Find where the given text appears and provide that cell's center as (X, Y) coordinate. 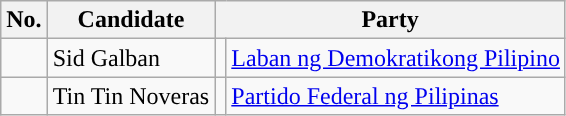
Tin Tin Noveras (131, 96)
Partido Federal ng Pilipinas (396, 96)
Sid Galban (131, 58)
Laban ng Demokratikong Pilipino (396, 58)
No. (24, 20)
Candidate (131, 20)
Party (390, 20)
